For the text-containing cell, return its midpoint in (X, Y) coordinate format. 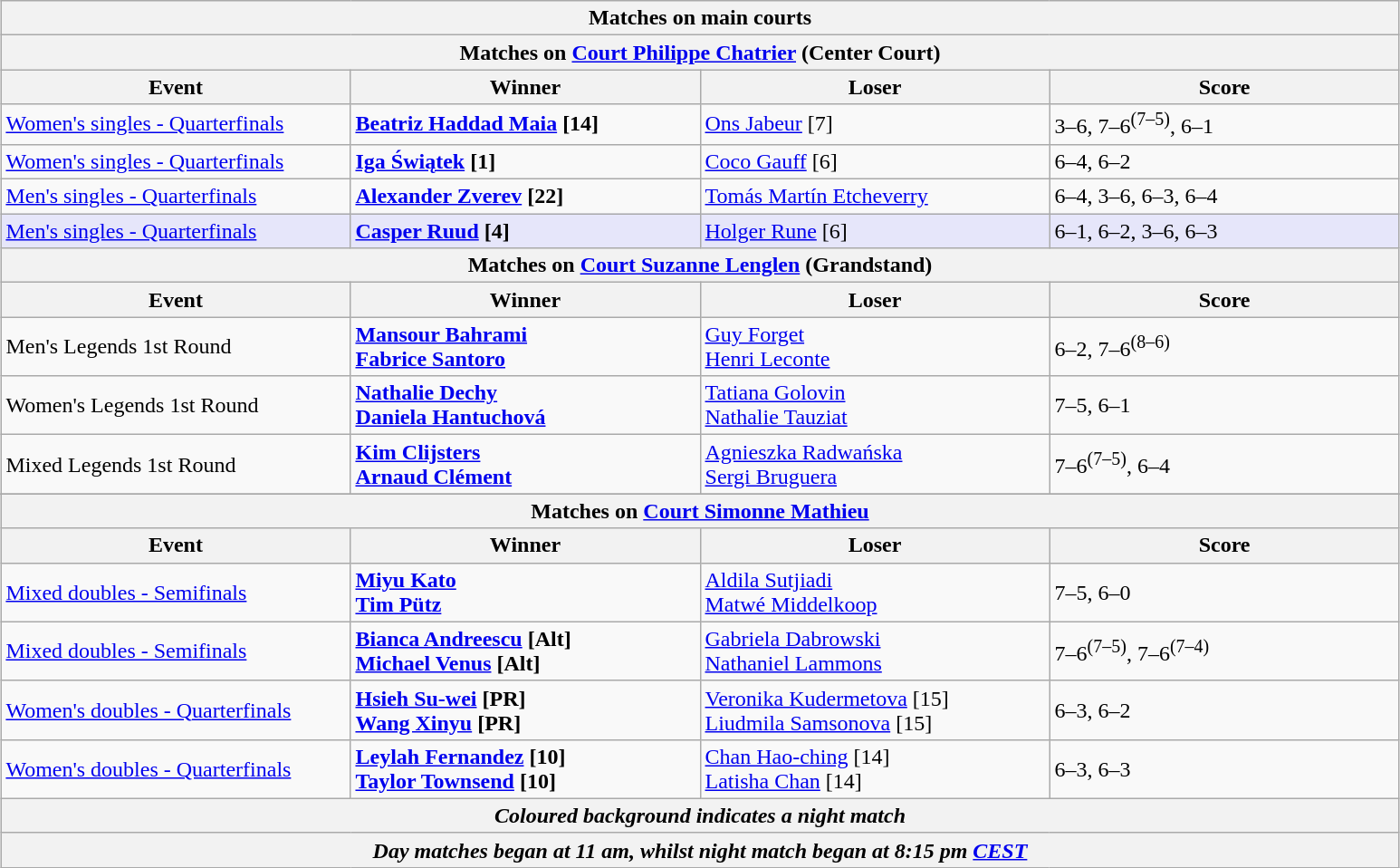
Mixed Legends 1st Round (176, 464)
Nathalie Dechy Daniela Hantuchová (525, 406)
Matches on main courts (700, 18)
Women's Legends 1st Round (176, 406)
Coco Gauff [6] (875, 161)
7–6(7–5), 6–4 (1224, 464)
6–3, 6–2 (1224, 710)
Matches on Court Simonne Mathieu (700, 511)
Leylah Fernandez [10] Taylor Townsend [10] (525, 768)
Bianca Andreescu [Alt] Michael Venus [Alt] (525, 651)
Chan Hao-ching [14] Latisha Chan [14] (875, 768)
Hsieh Su-wei [PR] Wang Xinyu [PR] (525, 710)
6–4, 6–2 (1224, 161)
Matches on Court Suzanne Lenglen (Grandstand) (700, 265)
7–6(7–5), 7–6(7–4) (1224, 651)
Iga Świątek [1] (525, 161)
6–2, 7–6(8–6) (1224, 346)
Guy Forget Henri Leconte (875, 346)
Tomás Martín Etcheverry (875, 197)
Holger Rune [6] (875, 231)
6–4, 3–6, 6–3, 6–4 (1224, 197)
Matches on Court Philippe Chatrier (Center Court) (700, 53)
Gabriela Dabrowski Nathaniel Lammons (875, 651)
7–5, 6–0 (1224, 593)
Coloured background indicates a night match (700, 815)
Mansour Bahrami Fabrice Santoro (525, 346)
Agnieszka Radwańska Sergi Bruguera (875, 464)
6–1, 6–2, 3–6, 6–3 (1224, 231)
Veronika Kudermetova [15] Liudmila Samsonova [15] (875, 710)
Kim Clijsters Arnaud Clément (525, 464)
Aldila Sutjiadi Matwé Middelkoop (875, 593)
Beatriz Haddad Maia [14] (525, 125)
Miyu Kato Tim Pütz (525, 593)
6–3, 6–3 (1224, 768)
7–5, 6–1 (1224, 406)
Men's Legends 1st Round (176, 346)
Ons Jabeur [7] (875, 125)
Alexander Zverev [22] (525, 197)
Casper Ruud [4] (525, 231)
Day matches began at 11 am, whilst night match began at 8:15 pm CEST (700, 850)
3–6, 7–6(7–5), 6–1 (1224, 125)
Tatiana Golovin Nathalie Tauziat (875, 406)
